Find where the given text appears and provide that cell's center as (x, y) coordinate. 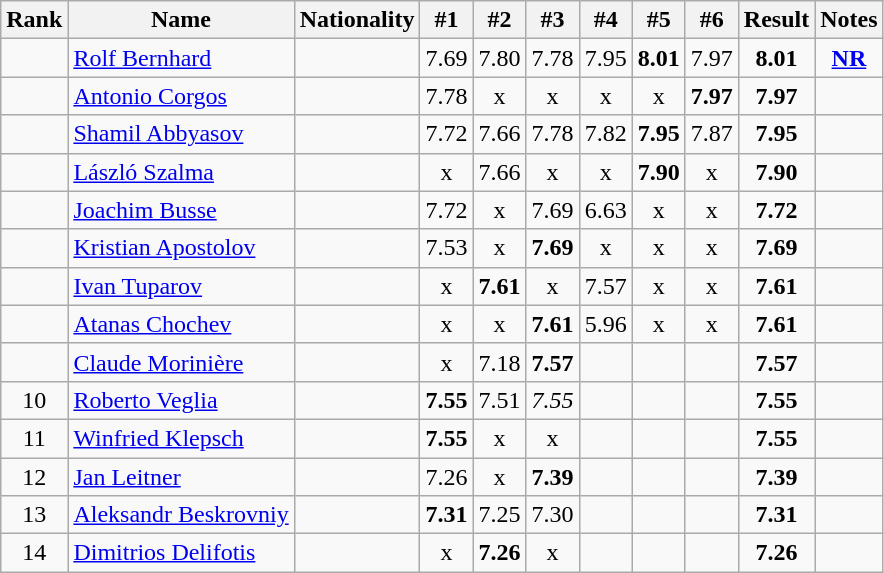
7.53 (446, 248)
#3 (552, 20)
10 (34, 400)
7.30 (552, 515)
Aleksandr Beskrovniy (181, 515)
11 (34, 438)
14 (34, 553)
7.51 (500, 400)
Antonio Corgos (181, 96)
12 (34, 477)
Shamil Abbyasov (181, 134)
Kristian Apostolov (181, 248)
#4 (606, 20)
Rolf Bernhard (181, 58)
7.18 (500, 362)
Winfried Klepsch (181, 438)
Notes (849, 20)
#5 (658, 20)
Claude Morinière (181, 362)
Result (776, 20)
Ivan Tuparov (181, 286)
7.82 (606, 134)
7.25 (500, 515)
Nationality (357, 20)
13 (34, 515)
Rank (34, 20)
6.63 (606, 210)
5.96 (606, 324)
Roberto Veglia (181, 400)
Name (181, 20)
Atanas Chochev (181, 324)
NR (849, 58)
7.80 (500, 58)
#1 (446, 20)
#2 (500, 20)
#6 (712, 20)
László Szalma (181, 172)
Joachim Busse (181, 210)
Dimitrios Delifotis (181, 553)
Jan Leitner (181, 477)
7.87 (712, 134)
